Detect which cell encompasses the target text, then output its (x, y) center coordinate. 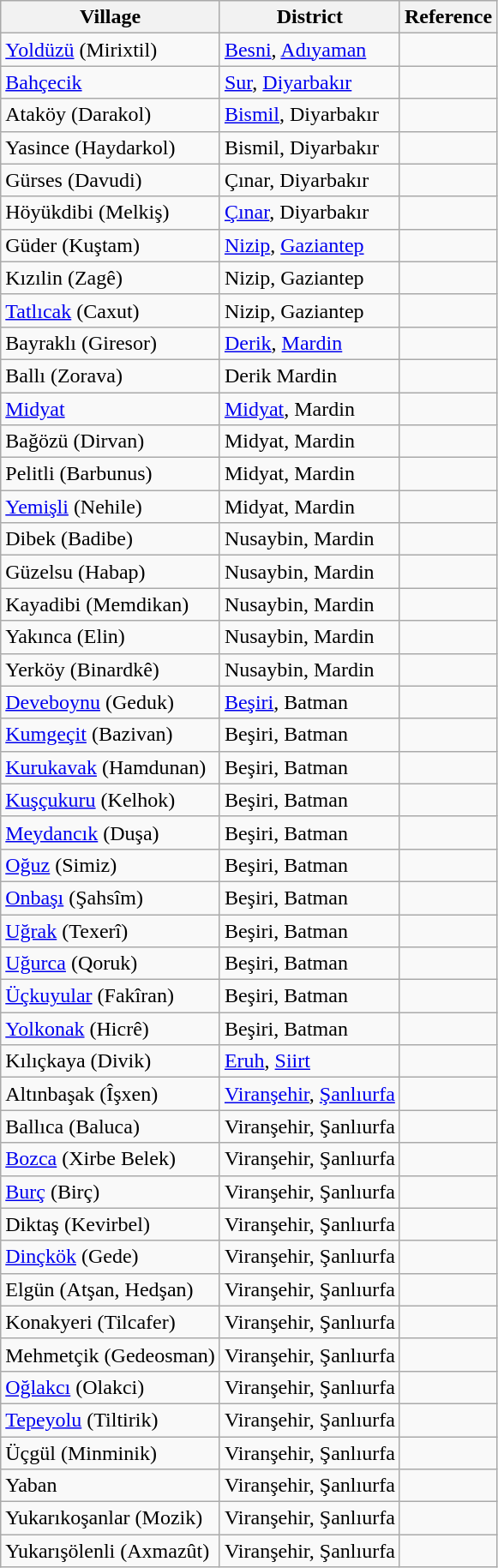
Oğlakcı (Olakci) (111, 1387)
Yaban (111, 1486)
Yasince (Haydarkol) (111, 147)
Oğuz (Simiz) (111, 865)
Yemişli (Nehile) (111, 507)
Burç (Birç) (111, 1192)
Üçgül (Minminik) (111, 1453)
Ataköy (Darakol) (111, 115)
Sur, Diyarbakır (309, 82)
Pelitli (Barbunus) (111, 474)
Village (111, 17)
Derik, Mardin (309, 343)
Bayraklı (Giresor) (111, 343)
Midyat (111, 409)
Bozca (Xirbe Belek) (111, 1159)
Elgün (Atşan, Hedşan) (111, 1289)
Kayadibi (Memdikan) (111, 604)
Mehmetçik (Gedeosman) (111, 1355)
Kızılin (Zagê) (111, 278)
Üçkuyular (Fakîran) (111, 996)
Deveboynu (Geduk) (111, 702)
Kurukavak (Hamdunan) (111, 767)
Yerköy (Binardkê) (111, 670)
Ballı (Zorava) (111, 375)
Tatlıcak (Caxut) (111, 310)
Diktaş (Kevirbel) (111, 1224)
Kumgeçit (Bazivan) (111, 735)
District (309, 17)
Yoldüzü (Mirixtil) (111, 50)
Besni, Adıyaman (309, 50)
Uğrak (Texerî) (111, 930)
Bahçecik (111, 82)
Yolkonak (Hicrê) (111, 1029)
Reference (447, 17)
Yakınca (Elin) (111, 637)
Dinçkök (Gede) (111, 1257)
Ballıca (Baluca) (111, 1126)
Dibek (Badibe) (111, 539)
Onbaşı (Şahsîm) (111, 898)
Bağözü (Dirvan) (111, 442)
Güzelsu (Habap) (111, 572)
Altınbaşak (Îşxen) (111, 1094)
Yukarıkoşanlar (Mozik) (111, 1518)
Yukarışölenli (Axmazût) (111, 1551)
Meydancık (Duşa) (111, 832)
Güder (Kuştam) (111, 245)
Uğurca (Qoruk) (111, 964)
Konakyeri (Tilcafer) (111, 1322)
Eruh, Siirt (309, 1061)
Kuşçukuru (Kelhok) (111, 800)
Gürses (Davudi) (111, 180)
Kılıçkaya (Divik) (111, 1061)
Tepeyolu (Tiltirik) (111, 1420)
Derik Mardin (309, 375)
Höyükdibi (Melkiş) (111, 213)
